Capture the cell that displays the provided text and extract its [X, Y] central coordinate. 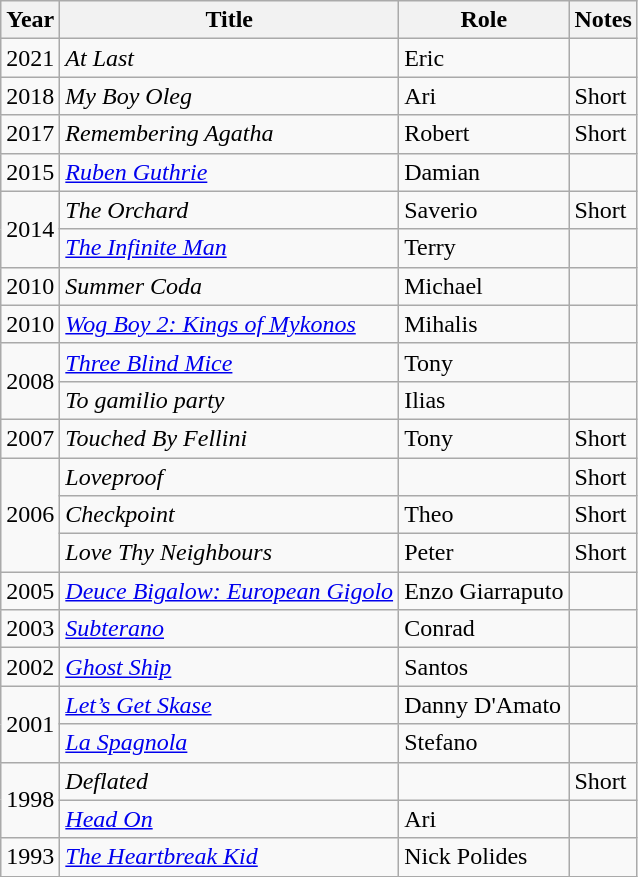
Year [30, 20]
2018 [30, 96]
Damian [484, 172]
Robert [484, 134]
Deuce Bigalow: European Gigolo [230, 591]
Three Blind Mice [230, 362]
Santos [484, 667]
Nick Polides [484, 857]
Peter [484, 553]
2014 [30, 229]
Eric [484, 58]
My Boy Oleg [230, 96]
Loveproof [230, 477]
Subterano [230, 629]
Role [484, 20]
1998 [30, 800]
2015 [30, 172]
At Last [230, 58]
2007 [30, 438]
2006 [30, 515]
Terry [484, 248]
Checkpoint [230, 515]
1993 [30, 857]
La Spagnola [230, 743]
Let’s Get Skase [230, 705]
Theo [484, 515]
2001 [30, 724]
Stefano [484, 743]
Love Thy Neighbours [230, 553]
2008 [30, 381]
Touched By Fellini [230, 438]
To gamilio party [230, 400]
2003 [30, 629]
Saverio [484, 210]
Ilias [484, 400]
Enzo Giarraputo [484, 591]
Notes [603, 20]
Michael [484, 286]
Remembering Agatha [230, 134]
Mihalis [484, 324]
Summer Coda [230, 286]
Head On [230, 819]
The Infinite Man [230, 248]
The Heartbreak Kid [230, 857]
2017 [30, 134]
Deflated [230, 781]
Conrad [484, 629]
The Orchard [230, 210]
Wog Boy 2: Kings of Mykonos [230, 324]
Ruben Guthrie [230, 172]
2021 [30, 58]
2005 [30, 591]
Danny D'Amato [484, 705]
Ghost Ship [230, 667]
Title [230, 20]
2002 [30, 667]
